Identify which cell holds the provided text, then report its [X, Y] central coordinate. 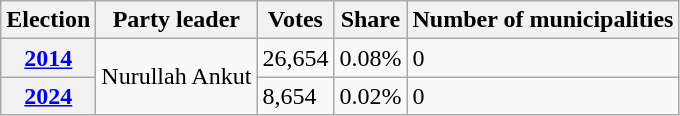
0.02% [370, 96]
2014 [48, 58]
8,654 [296, 96]
Votes [296, 20]
Share [370, 20]
Number of municipalities [543, 20]
26,654 [296, 58]
Nurullah Ankut [176, 77]
2024 [48, 96]
0.08% [370, 58]
Election [48, 20]
Party leader [176, 20]
